Extract the (x, y) coordinate from the center of the cell holding the provided text.  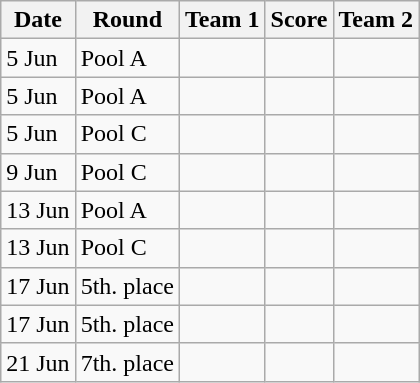
Team 2 (376, 20)
Score (299, 20)
7th. place (127, 362)
Team 1 (223, 20)
9 Jun (38, 172)
21 Jun (38, 362)
Date (38, 20)
Round (127, 20)
